Return the (X, Y) coordinate for the center point of the cell that contains the specified text.  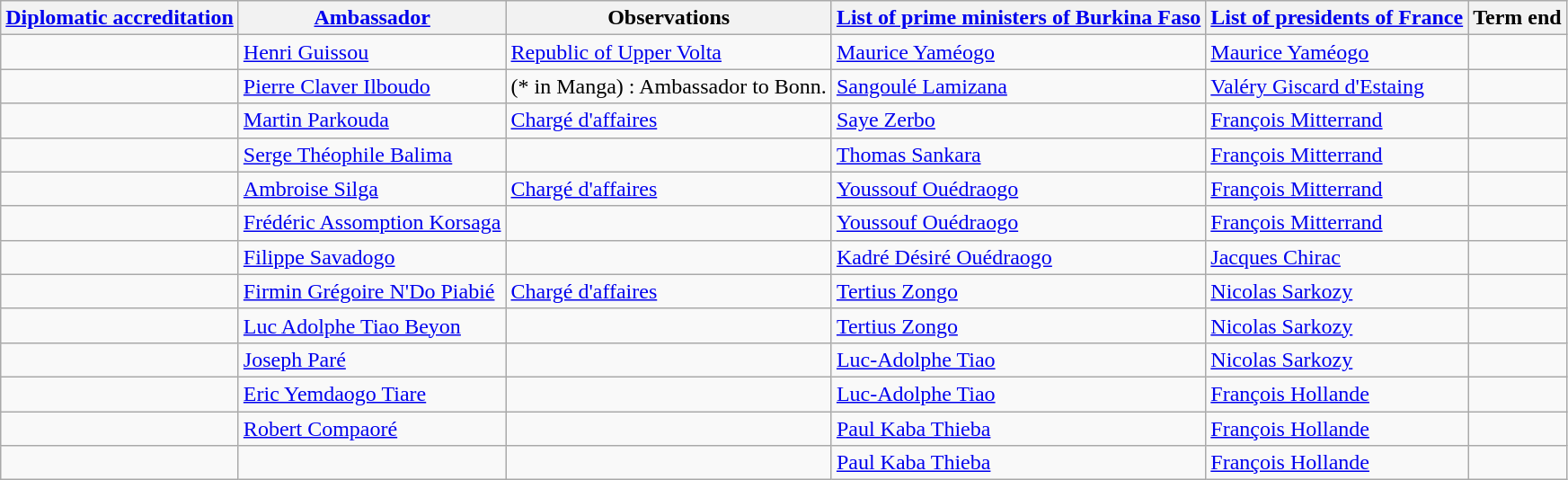
Martin Parkouda (372, 120)
Saye Zerbo (1018, 120)
Firmin Grégoire N'Do Piabié (372, 291)
Eric Yemdaogo Tiare (372, 394)
Serge Théophile Balima (372, 155)
(* in Manga) : Ambassador to Bonn. (669, 86)
Term end (1518, 18)
Jacques Chirac (1337, 257)
List of prime ministers of Burkina Faso (1018, 18)
Sangoulé Lamizana (1018, 86)
Diplomatic accreditation (120, 18)
Henri Guissou (372, 52)
Frédéric Assomption Korsaga (372, 223)
Pierre Claver Ilboudo (372, 86)
Luc Adolphe Tiao Beyon (372, 325)
List of presidents of France (1337, 18)
Ambroise Silga (372, 189)
Observations (669, 18)
Valéry Giscard d'Estaing (1337, 86)
Ambassador (372, 18)
Joseph Paré (372, 360)
Republic of Upper Volta (669, 52)
Filippe Savadogo (372, 257)
Thomas Sankara (1018, 155)
Robert Compaoré (372, 429)
Kadré Désiré Ouédraogo (1018, 257)
